Locate the cell with the specified text and output its [X, Y] center coordinate. 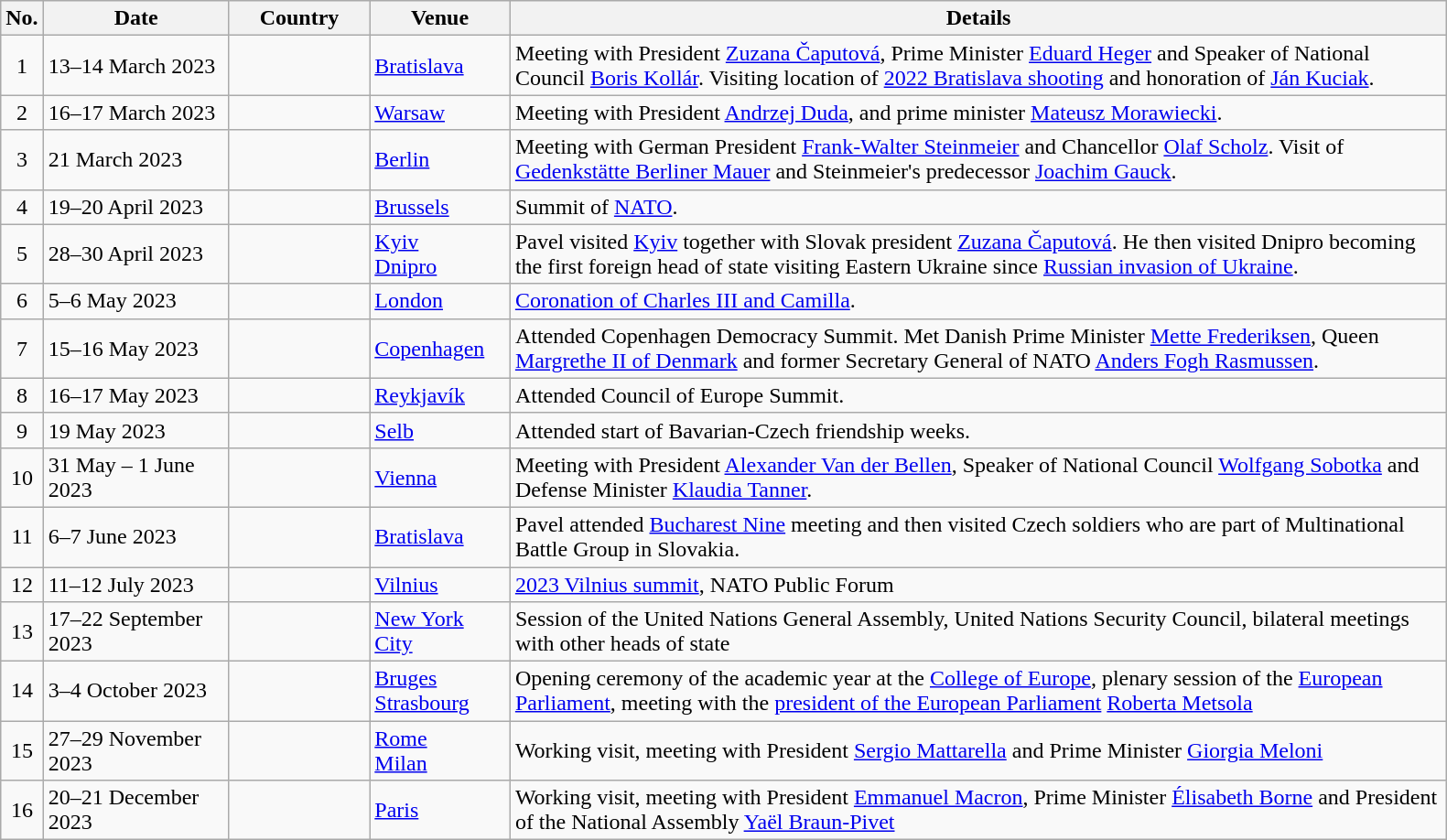
London [440, 301]
5 [22, 254]
12 [22, 585]
Date [135, 18]
16–17 March 2023 [135, 113]
RomeMilan [440, 750]
27–29 November 2023 [135, 750]
13–14 March 2023 [135, 66]
KyivDnipro [440, 254]
16–17 May 2023 [135, 395]
Copenhagen [440, 348]
New York City [440, 631]
No. [22, 18]
21 March 2023 [135, 159]
Working visit, meeting with President Sergio Mattarella and Prime Minister Giorgia Meloni [978, 750]
14 [22, 692]
19–20 April 2023 [135, 207]
8 [22, 395]
Summit of NATO. [978, 207]
15 [22, 750]
Attended start of Bavarian-Czech friendship weeks. [978, 430]
2023 Vilnius summit, NATO Public Forum [978, 585]
Brussels [440, 207]
19 May 2023 [135, 430]
13 [22, 631]
3–4 October 2023 [135, 692]
17–22 September 2023 [135, 631]
Warsaw [440, 113]
BrugesStrasbourg [440, 692]
3 [22, 159]
Vilnius [440, 585]
Attended Council of Europe Summit. [978, 395]
28–30 April 2023 [135, 254]
Selb [440, 430]
10 [22, 478]
20–21 December 2023 [135, 811]
31 May – 1 June 2023 [135, 478]
Pavel attended Bucharest Nine meeting and then visited Czech soldiers who are part of Multinational Battle Group in Slovakia. [978, 536]
Details [978, 18]
4 [22, 207]
16 [22, 811]
11 [22, 536]
1 [22, 66]
Coronation of Charles III and Camilla. [978, 301]
11–12 July 2023 [135, 585]
Country [299, 18]
Paris [440, 811]
6–7 June 2023 [135, 536]
7 [22, 348]
Venue [440, 18]
Reykjavík [440, 395]
5–6 May 2023 [135, 301]
15–16 May 2023 [135, 348]
9 [22, 430]
2 [22, 113]
Vienna [440, 478]
Session of the United Nations General Assembly, United Nations Security Council, bilateral meetings with other heads of state [978, 631]
6 [22, 301]
Meeting with President Alexander Van der Bellen, Speaker of National Council Wolfgang Sobotka and Defense Minister Klaudia Tanner. [978, 478]
Working visit, meeting with President Emmanuel Macron, Prime Minister Élisabeth Borne and President of the National Assembly Yaël Braun-Pivet [978, 811]
Meeting with President Andrzej Duda, and prime minister Mateusz Morawiecki. [978, 113]
Berlin [440, 159]
